Capture the cell that displays the provided text and extract its (X, Y) central coordinate. 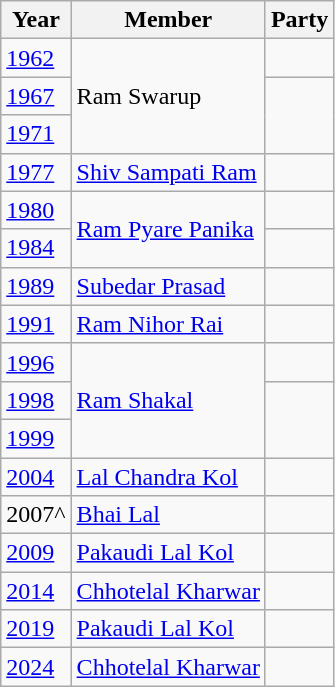
Ram Nihor Rai (168, 324)
1989 (36, 286)
Year (36, 20)
Ram Pyare Panika (168, 229)
1999 (36, 438)
1962 (36, 58)
Shiv Sampati Ram (168, 172)
Subedar Prasad (168, 286)
2019 (36, 629)
1984 (36, 248)
1980 (36, 210)
1996 (36, 362)
Member (168, 20)
2024 (36, 667)
Bhai Lal (168, 515)
1971 (36, 134)
1998 (36, 400)
2004 (36, 477)
Party (299, 20)
Ram Swarup (168, 96)
Ram Shakal (168, 400)
2014 (36, 591)
2009 (36, 553)
Lal Chandra Kol (168, 477)
2007^ (36, 515)
1977 (36, 172)
1991 (36, 324)
1967 (36, 96)
